Scan for the cell matching the given text and deliver its (X, Y) coordinate at center. 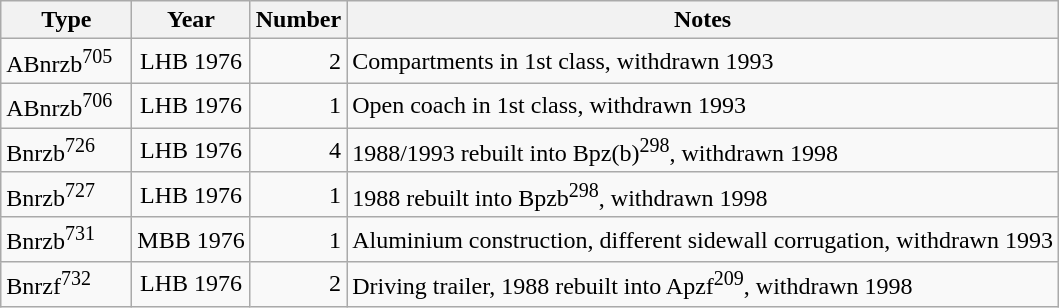
Aluminium construction, different sidewall corrugation, withdrawn 1993 (703, 240)
Compartments in 1st class, withdrawn 1993 (703, 62)
ABnrzb705 (66, 62)
Year (191, 20)
Bnrzb726 (66, 150)
MBB 1976 (191, 240)
Bnrzf732 (66, 284)
4 (298, 150)
Type (66, 20)
Bnrzb731 (66, 240)
1988 rebuilt into Bpzb298, withdrawn 1998 (703, 194)
Notes (703, 20)
Bnrzb727 (66, 194)
Open coach in 1st class, withdrawn 1993 (703, 106)
Driving trailer, 1988 rebuilt into Apzf209, withdrawn 1998 (703, 284)
ABnrzb706 (66, 106)
1988/1993 rebuilt into Bpz(b)298, withdrawn 1998 (703, 150)
Number (298, 20)
